Extract the (X, Y) coordinate from the center of the cell holding the provided text.  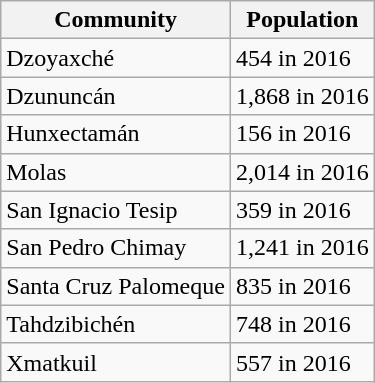
Molas (116, 172)
835 in 2016 (302, 286)
454 in 2016 (302, 58)
Santa Cruz Palomeque (116, 286)
Dzununcán (116, 96)
San Ignacio Tesip (116, 210)
Hunxectamán (116, 134)
1,868 in 2016 (302, 96)
Xmatkuil (116, 362)
557 in 2016 (302, 362)
Dzoyaxché (116, 58)
1,241 in 2016 (302, 248)
2,014 in 2016 (302, 172)
156 in 2016 (302, 134)
San Pedro Chimay (116, 248)
359 in 2016 (302, 210)
748 in 2016 (302, 324)
Tahdzibichén (116, 324)
Community (116, 20)
Population (302, 20)
